Locate the cell with the specified text and output its [x, y] center coordinate. 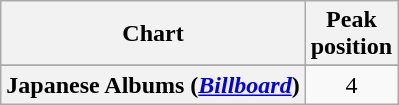
Peakposition [351, 34]
4 [351, 85]
Japanese Albums (Billboard) [153, 85]
Chart [153, 34]
